Return the [X, Y] coordinate for the center point of the cell that contains the specified text.  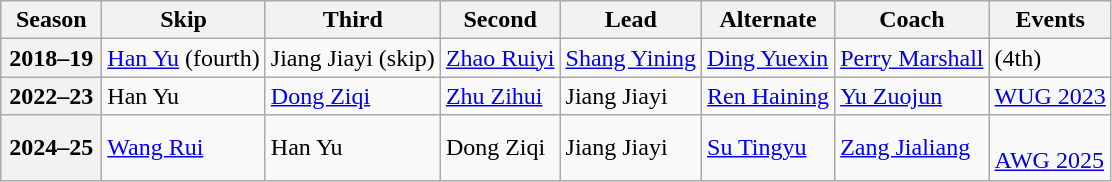
WUG 2023 [1050, 96]
AWG 2025 [1050, 148]
2022–23 [52, 96]
2024–25 [52, 148]
Skip [184, 20]
Ding Yuexin [768, 58]
Third [352, 20]
Jiang Jiayi (skip) [352, 58]
Shang Yining [631, 58]
Zhu Zihui [500, 96]
(4th) [1050, 58]
Yu Zuojun [912, 96]
Lead [631, 20]
Coach [912, 20]
Alternate [768, 20]
Ren Haining [768, 96]
2018–19 [52, 58]
Zang Jialiang [912, 148]
Perry Marshall [912, 58]
Season [52, 20]
Wang Rui [184, 148]
Events [1050, 20]
Zhao Ruiyi [500, 58]
Su Tingyu [768, 148]
Second [500, 20]
Han Yu (fourth) [184, 58]
